Output the (X, Y) coordinate of the center of the cell containing the given text.  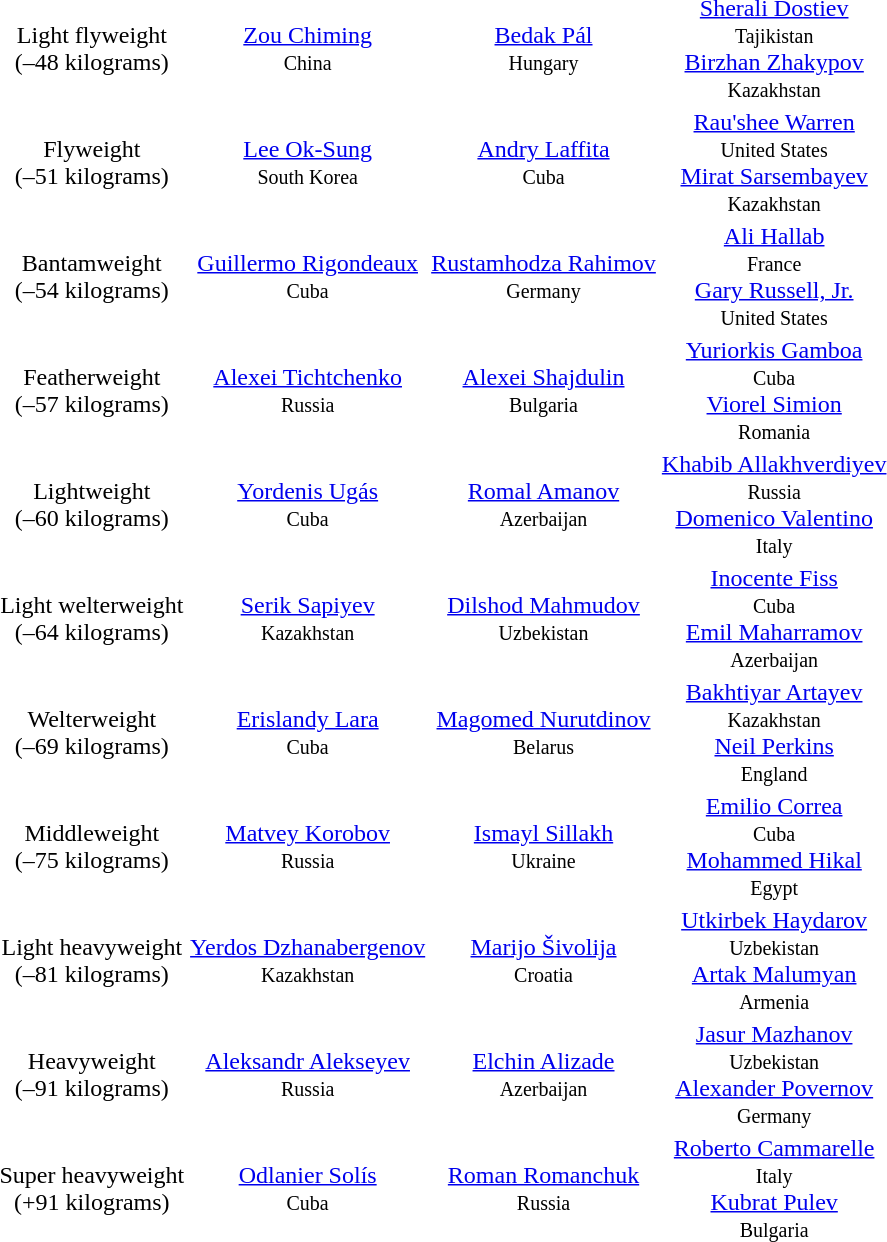
Magomed NurutdinovBelarus (544, 732)
Romal AmanovAzerbaijan (544, 504)
Marijo ŠivolijaCroatia (544, 960)
Elchin AlizadeAzerbaijan (544, 1074)
Alexei TichtchenkoRussia (308, 390)
Yerdos DzhanabergenovKazakhstan (308, 960)
Yordenis UgásCuba (308, 504)
Alexei ShajdulinBulgaria (544, 390)
Serik SapiyevKazakhstan (308, 618)
Rustamhodza RahimovGermany (544, 276)
Matvey KorobovRussia (308, 846)
Ismayl SillakhUkraine (544, 846)
Guillermo RigondeauxCuba (308, 276)
Lee Ok-SungSouth Korea (308, 162)
Dilshod MahmudovUzbekistan (544, 618)
Aleksandr AlekseyevRussia (308, 1074)
Erislandy LaraCuba (308, 732)
Andry LaffitaCuba (544, 162)
